Scan for the cell matching the given text and deliver its (X, Y) coordinate at center. 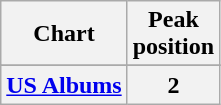
Chart (64, 34)
US Albums (64, 85)
Peakposition (173, 34)
2 (173, 85)
